Provide the [X, Y] coordinate of the cell's center where the given text is located.  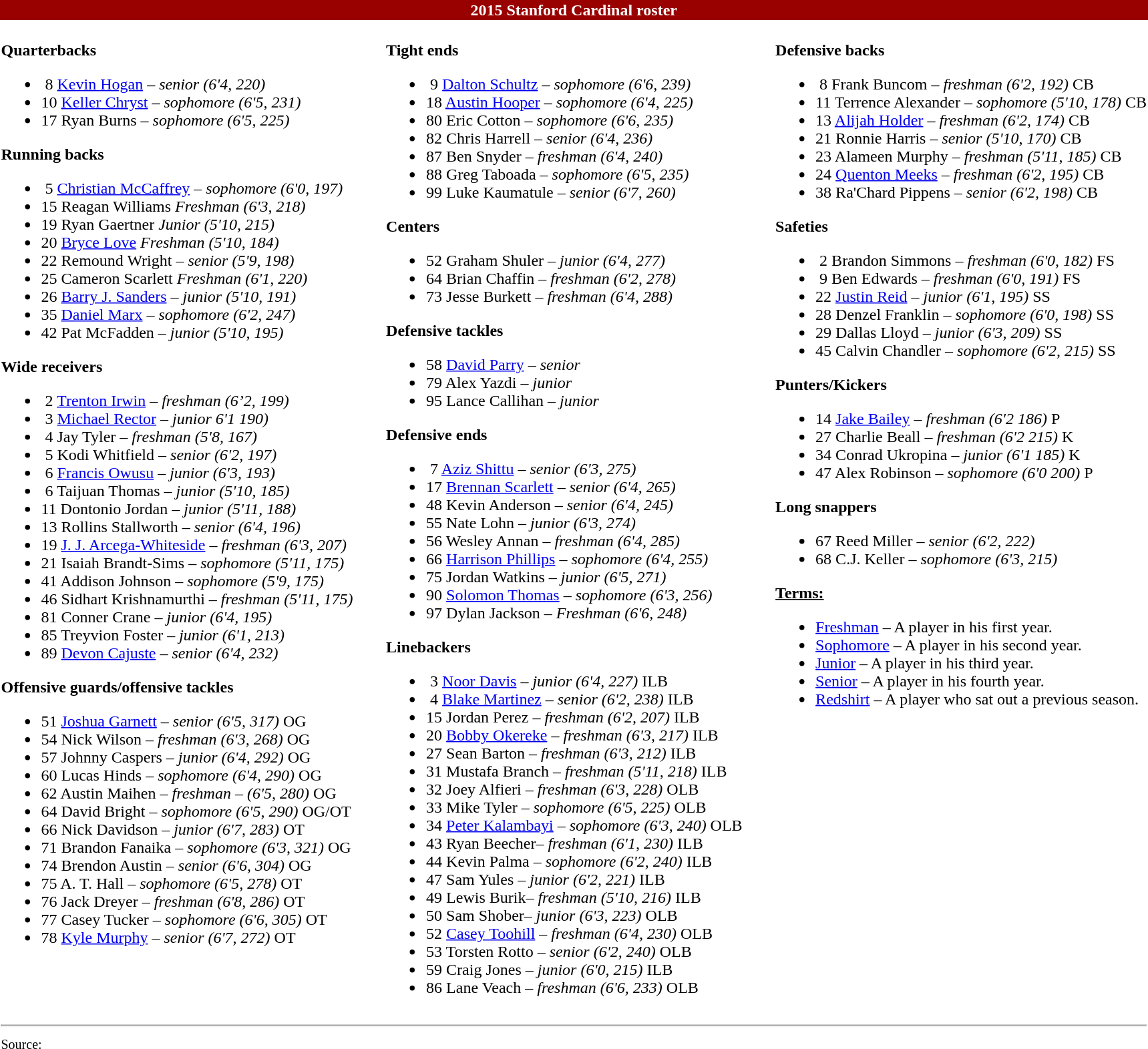
2015 Stanford Cardinal roster [574, 10]
